Scan for the cell matching the given text and deliver its [X, Y] coordinate at center. 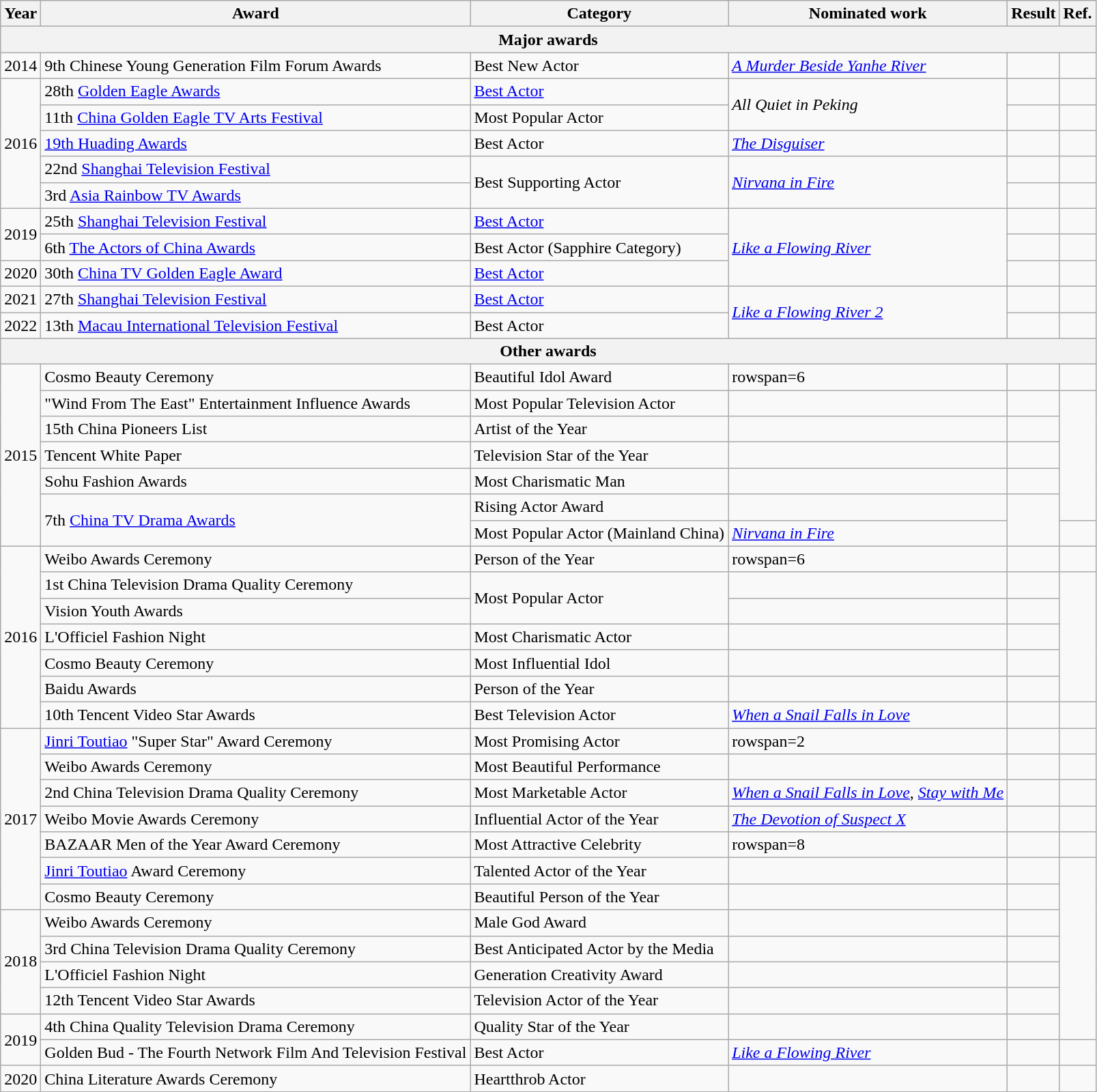
2nd China Television Drama Quality Ceremony [255, 793]
Most Attractive Celebrity [599, 845]
2022 [20, 326]
Beautiful Idol Award [599, 377]
Most Charismatic Actor [599, 637]
22nd Shanghai Television Festival [255, 169]
12th Tencent Video Star Awards [255, 1001]
30th China TV Golden Eagle Award [255, 273]
Other awards [548, 351]
Tencent White Paper [255, 455]
Weibo Movie Awards Ceremony [255, 819]
Best New Actor [599, 66]
9th Chinese Young Generation Film Forum Awards [255, 66]
2018 [20, 962]
2015 [20, 455]
Talented Actor of the Year [599, 871]
rowspan=2 [868, 741]
Result [1034, 14]
Like a Flowing River 2 [868, 312]
A Murder Beside Yanhe River [868, 66]
Most Charismatic Man [599, 481]
Most Popular Actor (Mainland China) [599, 533]
Most Beautiful Performance [599, 767]
Television Actor of the Year [599, 1001]
Male God Award [599, 923]
Year [20, 14]
Category [599, 14]
Quality Star of the Year [599, 1026]
10th Tencent Video Star Awards [255, 715]
The Devotion of Suspect X [868, 819]
Best Actor (Sapphire Category) [599, 247]
13th Macau International Television Festival [255, 326]
Best Anticipated Actor by the Media [599, 949]
Award [255, 14]
Jinri Toutiao "Super Star" Award Ceremony [255, 741]
2014 [20, 66]
25th Shanghai Television Festival [255, 221]
6th The Actors of China Awards [255, 247]
Best Supporting Actor [599, 182]
2017 [20, 818]
Vision Youth Awards [255, 611]
15th China Pioneers List [255, 429]
Influential Actor of the Year [599, 819]
Rising Actor Award [599, 507]
11th China Golden Eagle TV Arts Festival [255, 117]
Beautiful Person of the Year [599, 897]
Most Popular Television Actor [599, 403]
3rd Asia Rainbow TV Awards [255, 195]
Television Star of the Year [599, 455]
Baidu Awards [255, 689]
Artist of the Year [599, 429]
7th China TV Drama Awards [255, 520]
Generation Creativity Award [599, 975]
Jinri Toutiao Award Ceremony [255, 871]
When a Snail Falls in Love [868, 715]
Golden Bud - The Fourth Network Film And Television Festival [255, 1052]
Most Promising Actor [599, 741]
27th Shanghai Television Festival [255, 299]
China Literature Awards Ceremony [255, 1078]
Most Influential Idol [599, 663]
All Quiet in Peking [868, 104]
Best Television Actor [599, 715]
Sohu Fashion Awards [255, 481]
1st China Television Drama Quality Ceremony [255, 585]
28th Golden Eagle Awards [255, 91]
4th China Quality Television Drama Ceremony [255, 1026]
rowspan=8 [868, 845]
"Wind From The East" Entertainment Influence Awards [255, 403]
3rd China Television Drama Quality Ceremony [255, 949]
19th Huading Awards [255, 143]
2021 [20, 299]
BAZAAR Men of the Year Award Ceremony [255, 845]
Nominated work [868, 14]
Most Marketable Actor [599, 793]
Major awards [548, 40]
When a Snail Falls in Love, Stay with Me [868, 793]
Heartthrob Actor [599, 1078]
The Disguiser [868, 143]
Ref. [1077, 14]
